Return (x, y) of the center of cell containing provided text 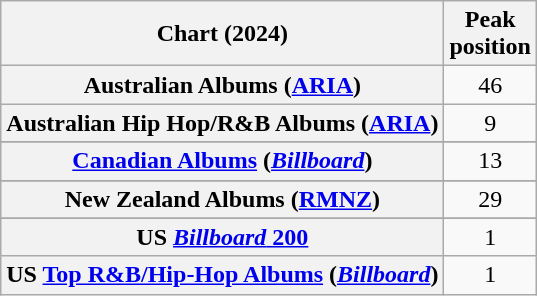
29 (490, 199)
US Top R&B/Hip-Hop Albums (Billboard) (222, 275)
13 (490, 161)
New Zealand Albums (RMNZ) (222, 199)
9 (490, 123)
46 (490, 85)
Peakposition (490, 34)
US Billboard 200 (222, 237)
Canadian Albums (Billboard) (222, 161)
Australian Albums (ARIA) (222, 85)
Australian Hip Hop/R&B Albums (ARIA) (222, 123)
Chart (2024) (222, 34)
